Output the [X, Y] coordinate of the center of the cell containing the given text.  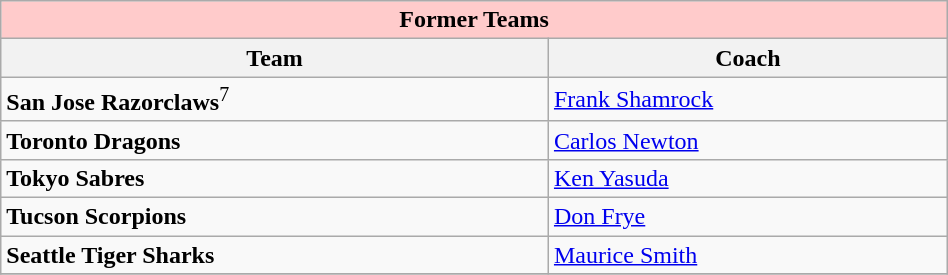
Carlos Newton [748, 140]
Frank Shamrock [748, 100]
San Jose Razorclaws7 [275, 100]
Tokyo Sabres [275, 178]
Don Frye [748, 217]
Team [275, 58]
Toronto Dragons [275, 140]
Coach [748, 58]
Former Teams [474, 20]
Seattle Tiger Sharks [275, 255]
Tucson Scorpions [275, 217]
Ken Yasuda [748, 178]
Maurice Smith [748, 255]
